Return (X, Y) of the center of cell containing provided text 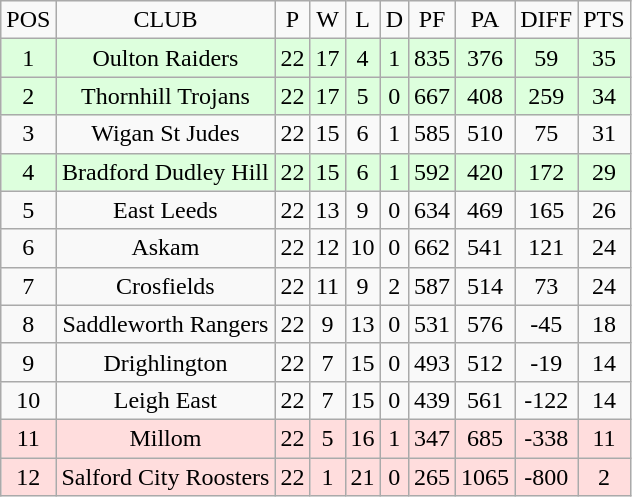
541 (486, 248)
514 (486, 286)
3 (28, 134)
835 (432, 58)
634 (432, 210)
Drighlington (166, 362)
469 (486, 210)
Crosfields (166, 286)
Thornhill Trojans (166, 96)
Saddleworth Rangers (166, 324)
-338 (546, 438)
561 (486, 400)
L (362, 20)
667 (432, 96)
172 (546, 172)
165 (546, 210)
29 (604, 172)
662 (432, 248)
34 (604, 96)
576 (486, 324)
408 (486, 96)
-800 (546, 477)
Salford City Roosters (166, 477)
31 (604, 134)
585 (432, 134)
531 (432, 324)
Wigan St Judes (166, 134)
121 (546, 248)
75 (546, 134)
439 (432, 400)
18 (604, 324)
512 (486, 362)
21 (362, 477)
Oulton Raiders (166, 58)
265 (432, 477)
PA (486, 20)
73 (546, 286)
510 (486, 134)
420 (486, 172)
D (394, 20)
Bradford Dudley Hill (166, 172)
POS (28, 20)
493 (432, 362)
PF (432, 20)
347 (432, 438)
376 (486, 58)
Leigh East (166, 400)
P (292, 20)
-19 (546, 362)
DIFF (546, 20)
Millom (166, 438)
1065 (486, 477)
East Leeds (166, 210)
26 (604, 210)
592 (432, 172)
W (328, 20)
259 (546, 96)
Askam (166, 248)
587 (432, 286)
59 (546, 58)
-122 (546, 400)
PTS (604, 20)
8 (28, 324)
16 (362, 438)
685 (486, 438)
-45 (546, 324)
35 (604, 58)
CLUB (166, 20)
